From the cell containing the given text, extract its center point as (X, Y) coordinate. 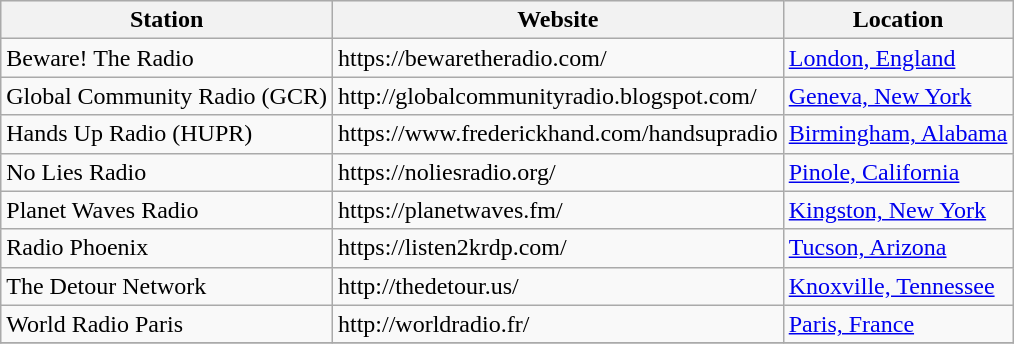
Tucson, Arizona (898, 248)
Birmingham, Alabama (898, 134)
Radio Phoenix (167, 248)
Beware! The Radio (167, 58)
Paris, France (898, 324)
Knoxville, Tennessee (898, 286)
Location (898, 20)
Website (558, 20)
London, England (898, 58)
Planet Waves Radio (167, 210)
Geneva, New York (898, 96)
No Lies Radio (167, 172)
Global Community Radio (GCR) (167, 96)
http://thedetour.us/ (558, 286)
Station (167, 20)
Pinole, California (898, 172)
Hands Up Radio (HUPR) (167, 134)
https://listen2krdp.com/ (558, 248)
https://planetwaves.fm/ (558, 210)
World Radio Paris (167, 324)
http://worldradio.fr/ (558, 324)
https://noliesradio.org/ (558, 172)
http://globalcommunityradio.blogspot.com/ (558, 96)
Kingston, New York (898, 210)
The Detour Network (167, 286)
https://www.frederickhand.com/handsupradio (558, 134)
https://bewaretheradio.com/ (558, 58)
